Return the [X, Y] coordinate for the center point of the cell that contains the specified text.  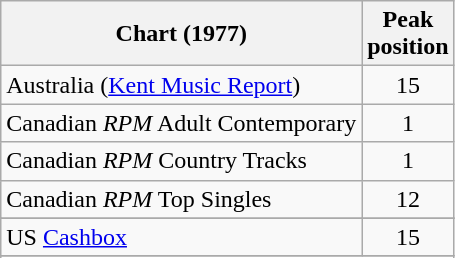
Canadian RPM Country Tracks [182, 161]
Peakposition [408, 34]
Canadian RPM Adult Contemporary [182, 123]
Chart (1977) [182, 34]
12 [408, 199]
US Cashbox [182, 237]
Canadian RPM Top Singles [182, 199]
Australia (Kent Music Report) [182, 85]
